Provide the (X, Y) coordinate of the cell's center where the given text is located.  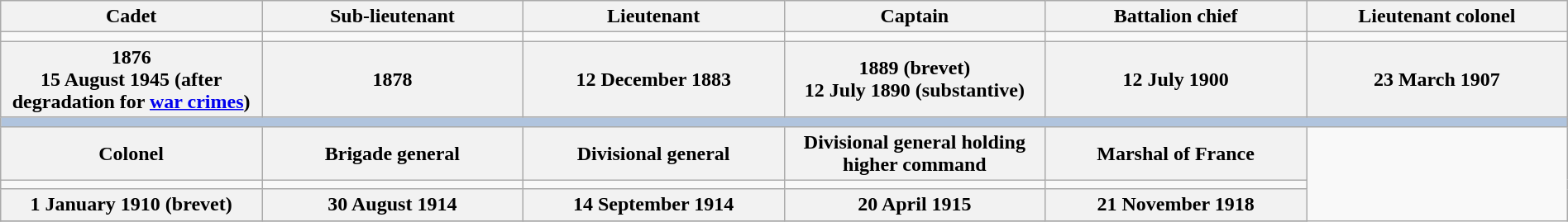
Cadet (131, 17)
12 December 1883 (653, 79)
Sub-lieutenant (392, 17)
Marshal of France (1176, 154)
30 August 1914 (392, 205)
14 September 1914 (653, 205)
Divisional general (653, 154)
Battalion chief (1176, 17)
Brigade general (392, 154)
12 July 1900 (1176, 79)
Lieutenant colonel (1437, 17)
Captain (915, 17)
1878 (392, 79)
1 January 1910 (brevet) (131, 205)
Colonel (131, 154)
21 November 1918 (1176, 205)
20 April 1915 (915, 205)
Divisional general holding higher command (915, 154)
23 March 1907 (1437, 79)
187615 August 1945 (after degradation for war crimes) (131, 79)
Lieutenant (653, 17)
1889 (brevet)12 July 1890 (substantive) (915, 79)
